Return (x, y) of the center of cell containing provided text 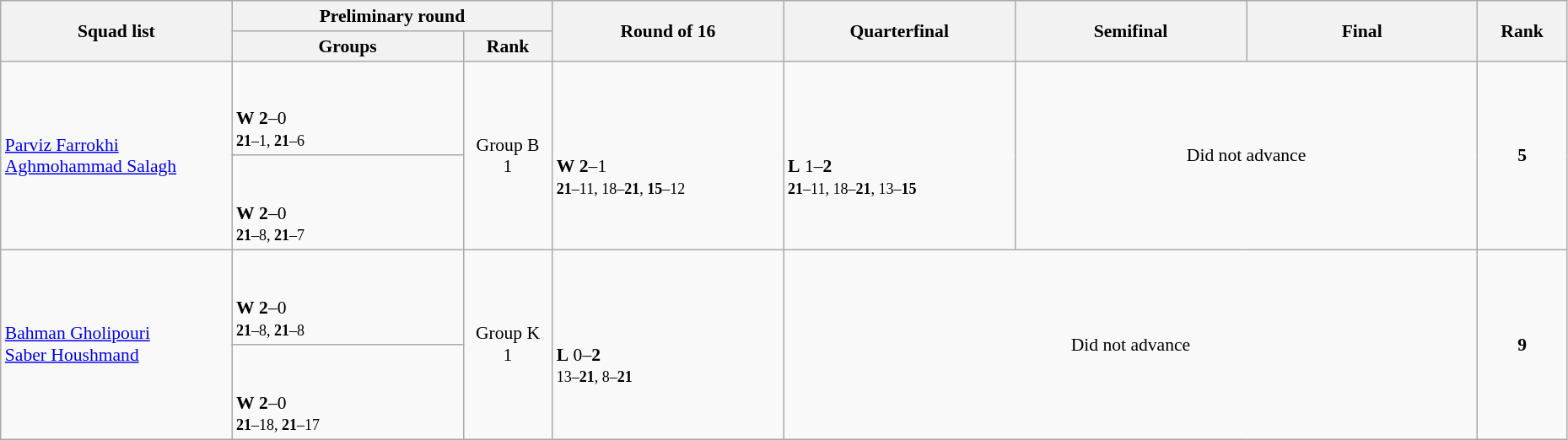
Final (1362, 30)
Parviz FarrokhiAghmohammad Salagh (116, 155)
5 (1522, 155)
Group B1 (508, 155)
L 1–221–11, 18–21, 13–15 (899, 155)
Quarterfinal (899, 30)
W 2–021–8, 21–8 (348, 298)
Bahman GholipouriSaber Houshmand (116, 345)
Group K1 (508, 345)
L 0–213–21, 8–21 (668, 345)
W 2–021–18, 21–17 (348, 392)
9 (1522, 345)
W 2–021–8, 21–7 (348, 203)
W 2–121–11, 18–21, 15–12 (668, 155)
Semifinal (1130, 30)
Squad list (116, 30)
Preliminary round (392, 16)
Round of 16 (668, 30)
Groups (348, 46)
W 2–021–1, 21–6 (348, 108)
